Output the [X, Y] coordinate of the center of the cell containing the given text.  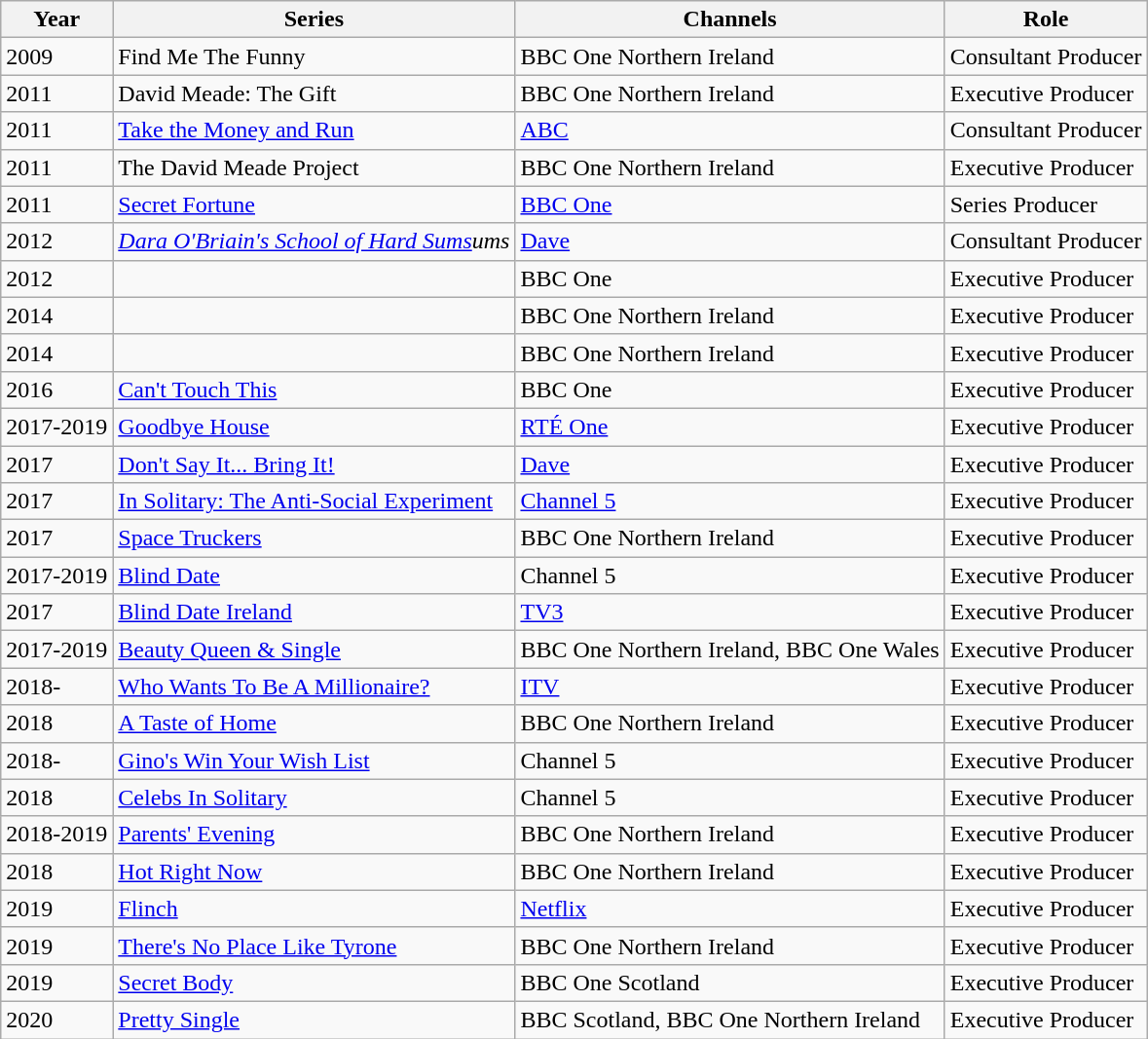
Goodbye House [314, 427]
RTÉ One [730, 427]
Beauty Queen & Single [314, 649]
Find Me The Funny [314, 56]
ABC [730, 130]
The David Meade Project [314, 167]
2009 [56, 56]
Role [1046, 19]
BBC Scotland, BBC One Northern Ireland [730, 1020]
Celebs In Solitary [314, 798]
Hot Right Now [314, 872]
2020 [56, 1020]
A Taste of Home [314, 724]
Year [56, 19]
In Solitary: The Anti-Social Experiment [314, 501]
Who Wants To Be A Millionaire? [314, 686]
Flinch [314, 909]
David Meade: The Gift [314, 93]
There's No Place Like Tyrone [314, 946]
2016 [56, 390]
Parents' Evening [314, 835]
ITV [730, 686]
Series [314, 19]
Series Producer [1046, 204]
TV3 [730, 612]
Secret Fortune [314, 204]
Dara O'Briain's School of Hard Sumsums [314, 241]
2018-2019 [56, 835]
Space Truckers [314, 538]
BBC One Scotland [730, 983]
Secret Body [314, 983]
Gino's Win Your Wish List [314, 761]
Blind Date Ireland [314, 612]
BBC One Northern Ireland, BBC One Wales [730, 649]
Netflix [730, 909]
Pretty Single [314, 1020]
Can't Touch This [314, 390]
Take the Money and Run [314, 130]
Don't Say It... Bring It! [314, 464]
Blind Date [314, 575]
Channels [730, 19]
